Pinpoint the cell where the given text exists, returning its [X, Y] midpoint coordinate. 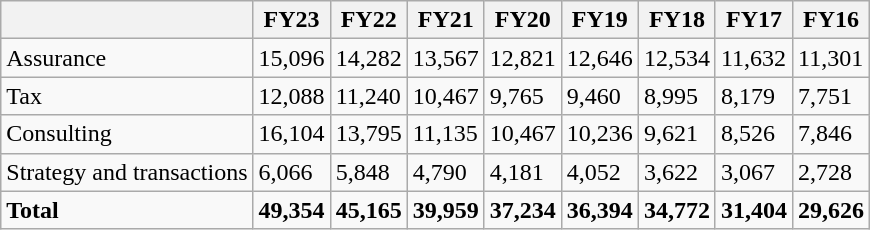
2,728 [832, 172]
8,526 [754, 134]
FY19 [600, 20]
11,632 [754, 58]
36,394 [600, 210]
45,165 [368, 210]
Total [127, 210]
5,848 [368, 172]
11,301 [832, 58]
10,236 [600, 134]
12,821 [522, 58]
4,181 [522, 172]
FY18 [676, 20]
3,067 [754, 172]
13,567 [446, 58]
4,790 [446, 172]
12,534 [676, 58]
FY20 [522, 20]
39,959 [446, 210]
12,088 [292, 96]
Strategy and transactions [127, 172]
37,234 [522, 210]
FY17 [754, 20]
16,104 [292, 134]
34,772 [676, 210]
8,179 [754, 96]
9,765 [522, 96]
4,052 [600, 172]
Assurance [127, 58]
FY16 [832, 20]
Consulting [127, 134]
11,240 [368, 96]
9,621 [676, 134]
Tax [127, 96]
FY22 [368, 20]
FY23 [292, 20]
14,282 [368, 58]
31,404 [754, 210]
7,751 [832, 96]
11,135 [446, 134]
FY21 [446, 20]
8,995 [676, 96]
9,460 [600, 96]
49,354 [292, 210]
29,626 [832, 210]
6,066 [292, 172]
3,622 [676, 172]
7,846 [832, 134]
13,795 [368, 134]
12,646 [600, 58]
15,096 [292, 58]
